Locate the cell with the specified text and output its [x, y] center coordinate. 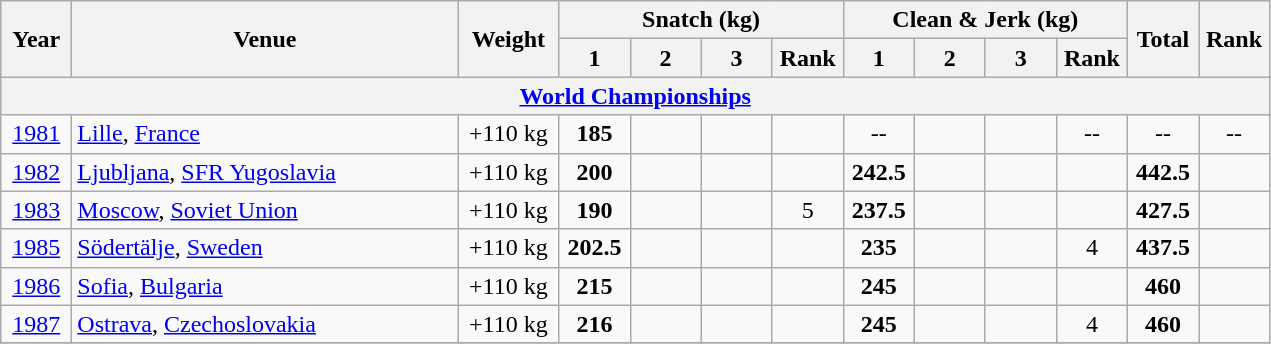
Snatch (kg) [701, 20]
1986 [36, 286]
Weight [508, 39]
1983 [36, 210]
235 [878, 248]
1987 [36, 324]
Ostrava, Czechoslovakia [265, 324]
202.5 [594, 248]
185 [594, 134]
237.5 [878, 210]
216 [594, 324]
Total [1162, 39]
215 [594, 286]
Lille, France [265, 134]
1981 [36, 134]
437.5 [1162, 248]
Moscow, Soviet Union [265, 210]
200 [594, 172]
Södertälje, Sweden [265, 248]
Year [36, 39]
1985 [36, 248]
242.5 [878, 172]
427.5 [1162, 210]
1982 [36, 172]
Venue [265, 39]
Sofia, Bulgaria [265, 286]
442.5 [1162, 172]
5 [808, 210]
World Championships [636, 96]
Clean & Jerk (kg) [985, 20]
Ljubljana, SFR Yugoslavia [265, 172]
190 [594, 210]
